Pinpoint the cell where the given text exists, returning its [X, Y] midpoint coordinate. 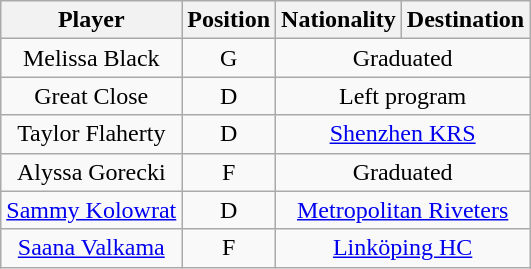
Destination [465, 20]
Saana Valkama [92, 248]
Taylor Flaherty [92, 134]
Position [229, 20]
Player [92, 20]
Left program [403, 96]
Linköping HC [403, 248]
Nationality [339, 20]
Sammy Kolowrat [92, 210]
Melissa Black [92, 58]
Alyssa Gorecki [92, 172]
Metropolitan Riveters [403, 210]
Great Close [92, 96]
Shenzhen KRS [403, 134]
G [229, 58]
